Extract the (X, Y) coordinate from the center of the cell holding the provided text.  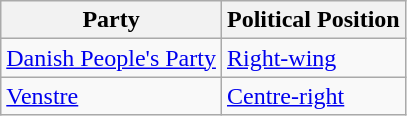
Right-wing (313, 58)
Venstre (112, 96)
Centre-right (313, 96)
Political Position (313, 20)
Danish People's Party (112, 58)
Party (112, 20)
